Scan for the cell matching the given text and deliver its [x, y] coordinate at center. 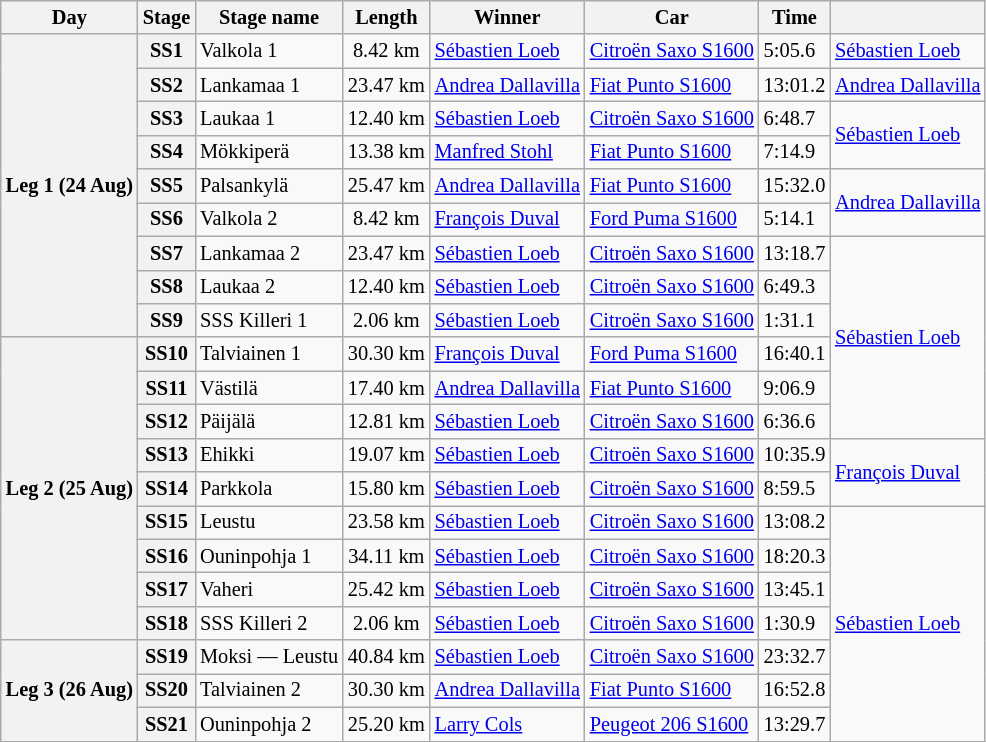
16:40.1 [794, 354]
Valkola 2 [269, 219]
15:32.0 [794, 186]
12.81 km [386, 421]
Talviainen 1 [269, 354]
7:14.9 [794, 152]
Leg 1 (24 Aug) [70, 186]
34.11 km [386, 556]
Palsankylä [269, 186]
Peugeot 206 S1600 [672, 724]
SS21 [166, 724]
Ouninpohja 1 [269, 556]
Valkola 1 [269, 51]
Day [70, 17]
SS4 [166, 152]
Ouninpohja 2 [269, 724]
SS10 [166, 354]
13:45.1 [794, 589]
15.80 km [386, 489]
Mökkiperä [269, 152]
Winner [508, 17]
SS20 [166, 690]
6:36.6 [794, 421]
6:48.7 [794, 118]
SS9 [166, 320]
Leg 2 (25 Aug) [70, 488]
SS12 [166, 421]
25.20 km [386, 724]
17.40 km [386, 388]
SS18 [166, 623]
9:06.9 [794, 388]
Larry Cols [508, 724]
Ehikki [269, 455]
5:14.1 [794, 219]
19.07 km [386, 455]
Leustu [269, 522]
SS7 [166, 253]
Talviainen 2 [269, 690]
SS15 [166, 522]
13:08.2 [794, 522]
8:59.5 [794, 489]
Length [386, 17]
SS2 [166, 85]
25.42 km [386, 589]
SS6 [166, 219]
Stage name [269, 17]
Stage [166, 17]
1:31.1 [794, 320]
Car [672, 17]
Manfred Stohl [508, 152]
16:52.8 [794, 690]
13.38 km [386, 152]
40.84 km [386, 657]
Leg 3 (26 Aug) [70, 690]
Time [794, 17]
Laukaa 1 [269, 118]
Lankamaa 2 [269, 253]
23:32.7 [794, 657]
SSS Killeri 1 [269, 320]
SS14 [166, 489]
23.58 km [386, 522]
1:30.9 [794, 623]
SS17 [166, 589]
Lankamaa 1 [269, 85]
Västilä [269, 388]
SS19 [166, 657]
Parkkola [269, 489]
SS13 [166, 455]
Vaheri [269, 589]
SS16 [166, 556]
SS11 [166, 388]
13:01.2 [794, 85]
6:49.3 [794, 287]
Laukaa 2 [269, 287]
18:20.3 [794, 556]
13:29.7 [794, 724]
Päijälä [269, 421]
SS3 [166, 118]
5:05.6 [794, 51]
10:35.9 [794, 455]
13:18.7 [794, 253]
SS8 [166, 287]
SS1 [166, 51]
SSS Killeri 2 [269, 623]
Moksi — Leustu [269, 657]
25.47 km [386, 186]
SS5 [166, 186]
